Return (X, Y) of the center of cell containing provided text 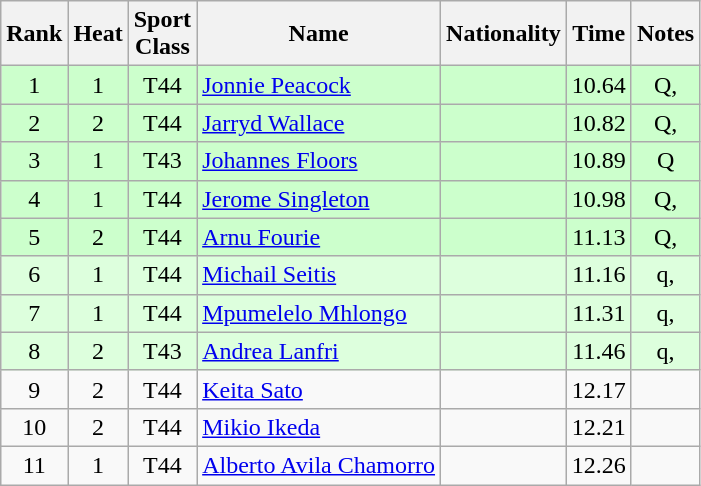
Name (319, 34)
Q (665, 161)
10.98 (598, 199)
Jerome Singleton (319, 199)
12.17 (598, 389)
12.26 (598, 465)
Jonnie Peacock (319, 85)
10 (34, 427)
Time (598, 34)
8 (34, 351)
Jarryd Wallace (319, 123)
Mikio Ikeda (319, 427)
12.21 (598, 427)
Arnu Fourie (319, 237)
11.46 (598, 351)
11.31 (598, 313)
9 (34, 389)
11.13 (598, 237)
Keita Sato (319, 389)
Andrea Lanfri (319, 351)
11.16 (598, 275)
11 (34, 465)
Mpumelelo Mhlongo (319, 313)
Michail Seitis (319, 275)
Notes (665, 34)
3 (34, 161)
10.64 (598, 85)
5 (34, 237)
Rank (34, 34)
Johannes Floors (319, 161)
10.82 (598, 123)
Nationality (504, 34)
Heat (98, 34)
SportClass (162, 34)
6 (34, 275)
10.89 (598, 161)
7 (34, 313)
Alberto Avila Chamorro (319, 465)
4 (34, 199)
